Return the (X, Y) coordinate for the center point of the cell that contains the specified text.  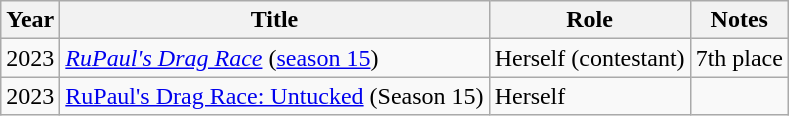
Role (590, 20)
Year (30, 20)
RuPaul's Drag Race: Untucked (Season 15) (274, 96)
RuPaul's Drag Race (season 15) (274, 58)
Herself (contestant) (590, 58)
7th place (739, 58)
Title (274, 20)
Herself (590, 96)
Notes (739, 20)
